Find where the given text appears and provide that cell's center as (X, Y) coordinate. 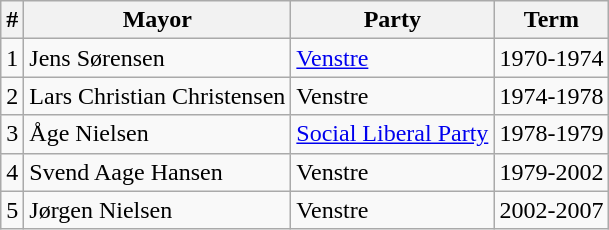
Jens Sørensen (158, 58)
1970-1974 (552, 58)
2002-2007 (552, 210)
Lars Christian Christensen (158, 96)
1978-1979 (552, 134)
Mayor (158, 20)
1979-2002 (552, 172)
1974-1978 (552, 96)
Social Liberal Party (392, 134)
# (12, 20)
2 (12, 96)
4 (12, 172)
Jørgen Nielsen (158, 210)
3 (12, 134)
Åge Nielsen (158, 134)
5 (12, 210)
Party (392, 20)
1 (12, 58)
Svend Aage Hansen (158, 172)
Term (552, 20)
